Find where the given text appears and provide that cell's center as [x, y] coordinate. 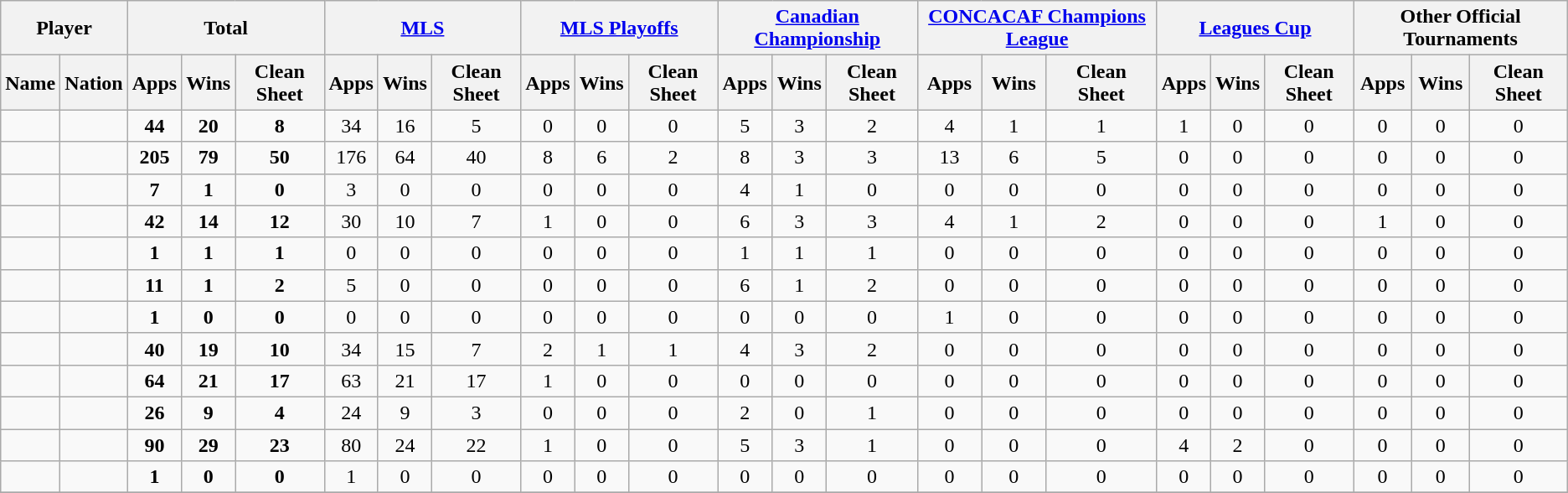
16 [405, 126]
79 [209, 158]
50 [280, 158]
30 [351, 221]
26 [154, 413]
13 [950, 158]
80 [351, 445]
MLS [422, 29]
42 [154, 221]
20 [209, 126]
63 [351, 381]
11 [154, 285]
Canadian Championship [818, 29]
176 [351, 158]
44 [154, 126]
90 [154, 445]
15 [405, 349]
12 [280, 221]
22 [476, 445]
23 [280, 445]
Other Official Tournaments [1461, 29]
19 [209, 349]
MLS Playoffs [620, 29]
205 [154, 158]
Leagues Cup [1255, 29]
CONCACAF Champions League [1037, 29]
Name [30, 82]
Total [226, 29]
Player [64, 29]
14 [209, 221]
29 [209, 445]
Nation [94, 82]
